Detect which cell encompasses the target text, then output its (X, Y) center coordinate. 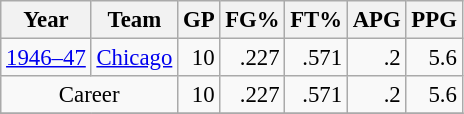
Year (46, 20)
Career (90, 95)
FT% (316, 20)
APG (376, 20)
PPG (434, 20)
FG% (252, 20)
GP (199, 20)
Chicago (134, 58)
1946–47 (46, 58)
Team (134, 20)
